Pinpoint the cell where the given text exists, returning its (x, y) midpoint coordinate. 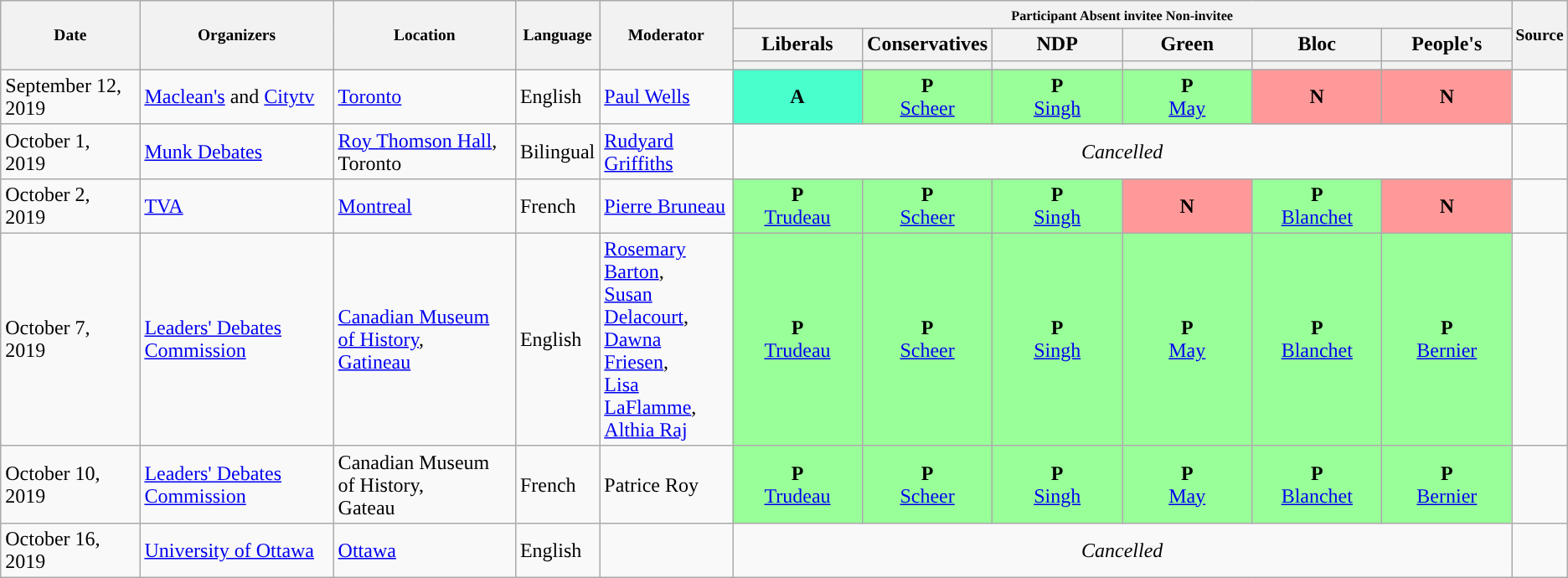
October 16, 2019 (70, 550)
NDP (1057, 44)
October 1, 2019 (70, 151)
Language (557, 35)
October 7, 2019 (70, 339)
University of Ottawa (236, 550)
Participant Absent invitee Non-invitee (1122, 15)
Organizers (236, 35)
Bloc (1317, 44)
Bilingual (557, 151)
Source (1540, 35)
Pierre Bruneau (667, 206)
Montreal (424, 206)
Green (1188, 44)
Rosemary Barton, Susan Delacourt, Dawna Friesen, Lisa LaFlamme, Althia Raj (667, 339)
Canadian Museum of History, Gateau (424, 484)
October 2, 2019 (70, 206)
TVA (236, 206)
Rudyard Griffiths (667, 151)
Munk Debates (236, 151)
People's (1447, 44)
Location (424, 35)
September 12, 2019 (70, 97)
Conservatives (928, 44)
Patrice Roy (667, 484)
A (797, 97)
Maclean's and Citytv (236, 97)
Canadian Museum of History, Gatineau (424, 339)
Paul Wells (667, 97)
Toronto (424, 97)
October 10, 2019 (70, 484)
Date (70, 35)
Ottawa (424, 550)
Liberals (797, 44)
Roy Thomson Hall, Toronto (424, 151)
Moderator (667, 35)
